Return the (x, y) coordinate for the center point of the cell that contains the specified text.  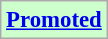
Promoted (54, 20)
